From the cell containing the given text, extract its center point as (x, y) coordinate. 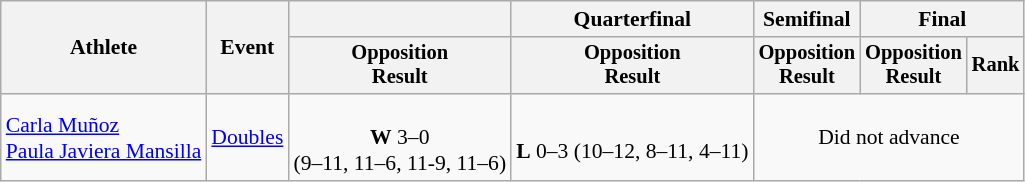
Quarterfinal (632, 19)
Semifinal (808, 19)
Final (942, 19)
Event (247, 48)
Did not advance (890, 138)
Doubles (247, 138)
Athlete (104, 48)
L 0–3 (10–12, 8–11, 4–11) (632, 138)
Rank (996, 66)
W 3–0(9–11, 11–6, 11-9, 11–6) (400, 138)
Carla MuñozPaula Javiera Mansilla (104, 138)
